Detect which cell encompasses the target text, then output its [X, Y] center coordinate. 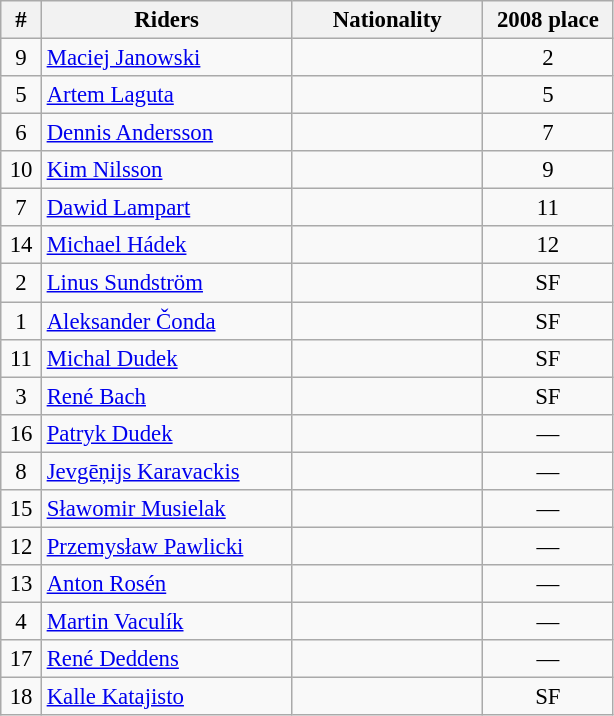
Artem Laguta [166, 95]
René Deddens [166, 659]
Michal Dudek [166, 358]
Przemysław Pawlicki [166, 546]
Nationality [388, 20]
3 [22, 396]
Aleksander Čonda [166, 321]
14 [22, 245]
Kim Nilsson [166, 170]
Linus Sundström [166, 283]
1 [22, 321]
Anton Rosén [166, 584]
Dawid Lampart [166, 208]
Jevgēņijs Karavackis [166, 471]
18 [22, 697]
4 [22, 621]
15 [22, 509]
8 [22, 471]
10 [22, 170]
6 [22, 133]
Dennis Andersson [166, 133]
# [22, 20]
Patryk Dudek [166, 433]
Riders [166, 20]
17 [22, 659]
2008 place [548, 20]
Maciej Janowski [166, 58]
Michael Hádek [166, 245]
Sławomir Musielak [166, 509]
16 [22, 433]
Kalle Katajisto [166, 697]
13 [22, 584]
René Bach [166, 396]
Martin Vaculík [166, 621]
